Find where the given text appears and provide that cell's center as (x, y) coordinate. 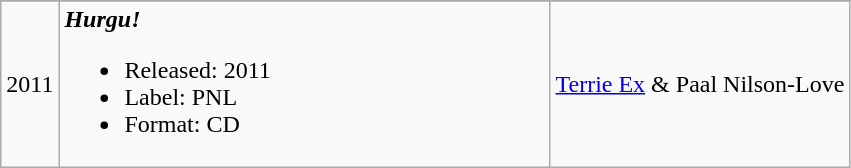
Terrie Ex & Paal Nilson-Love (700, 84)
2011 (30, 84)
Hurgu!Released: 2011Label: PNL Format: CD (304, 84)
